Determine the [x, y] coordinate at the center of the cell enclosing the given text.  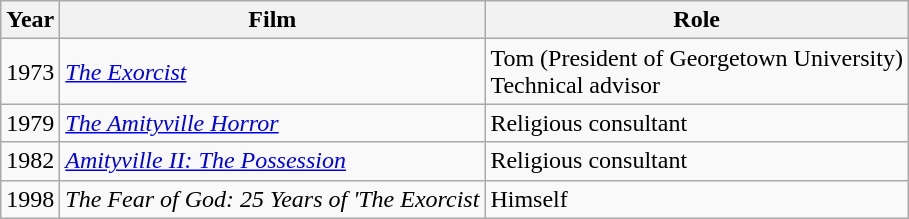
Year [30, 20]
The Fear of God: 25 Years of 'The Exorcist [272, 199]
The Amityville Horror [272, 123]
1979 [30, 123]
Himself [697, 199]
Film [272, 20]
1973 [30, 72]
Amityville II: The Possession [272, 161]
Tom (President of Georgetown University)Technical advisor [697, 72]
The Exorcist [272, 72]
1982 [30, 161]
1998 [30, 199]
Role [697, 20]
